Provide the [X, Y] coordinate of the cell's center where the given text is located.  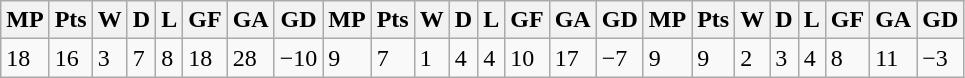
11 [894, 58]
−7 [620, 58]
2 [752, 58]
28 [250, 58]
1 [432, 58]
−3 [940, 58]
16 [70, 58]
17 [572, 58]
−10 [298, 58]
10 [527, 58]
